For the text-containing cell, return its midpoint in [X, Y] coordinate format. 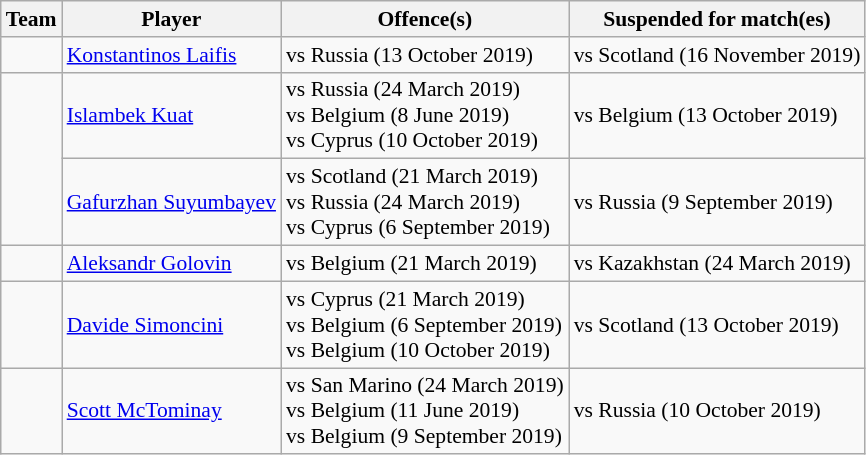
vs Cyprus (21 March 2019) vs Belgium (6 September 2019) vs Belgium (10 October 2019) [425, 324]
Offence(s) [425, 19]
vs Russia (10 October 2019) [718, 412]
Team [32, 19]
Aleksandr Golovin [172, 264]
vs Scotland (13 October 2019) [718, 324]
vs Russia (9 September 2019) [718, 202]
vs Russia (13 October 2019) [425, 55]
Gafurzhan Suyumbayev [172, 202]
Islambek Kuat [172, 116]
Davide Simoncini [172, 324]
vs Scotland (21 March 2019) vs Russia (24 March 2019) vs Cyprus (6 September 2019) [425, 202]
Konstantinos Laifis [172, 55]
vs Kazakhstan (24 March 2019) [718, 264]
vs Belgium (21 March 2019) [425, 264]
vs Russia (24 March 2019) vs Belgium (8 June 2019) vs Cyprus (10 October 2019) [425, 116]
vs San Marino (24 March 2019) vs Belgium (11 June 2019) vs Belgium (9 September 2019) [425, 412]
Player [172, 19]
Scott McTominay [172, 412]
vs Belgium (13 October 2019) [718, 116]
vs Scotland (16 November 2019) [718, 55]
Suspended for match(es) [718, 19]
